Detect which cell encompasses the target text, then output its (X, Y) center coordinate. 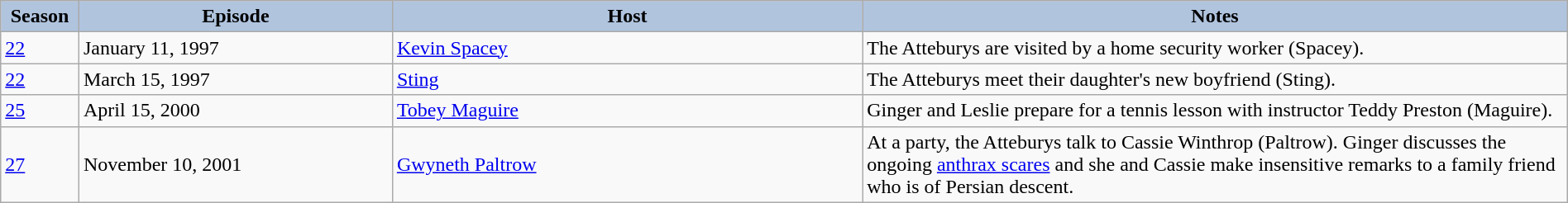
Ginger and Leslie prepare for a tennis lesson with instructor Teddy Preston (Maguire). (1216, 111)
November 10, 2001 (235, 164)
Tobey Maguire (627, 111)
Host (627, 17)
Notes (1216, 17)
27 (40, 164)
March 15, 1997 (235, 79)
Season (40, 17)
April 15, 2000 (235, 111)
Gwyneth Paltrow (627, 164)
25 (40, 111)
January 11, 1997 (235, 48)
Sting (627, 79)
The Atteburys are visited by a home security worker (Spacey). (1216, 48)
Episode (235, 17)
The Atteburys meet their daughter's new boyfriend (Sting). (1216, 79)
Kevin Spacey (627, 48)
